Extract the (x, y) coordinate from the center of the cell holding the provided text.  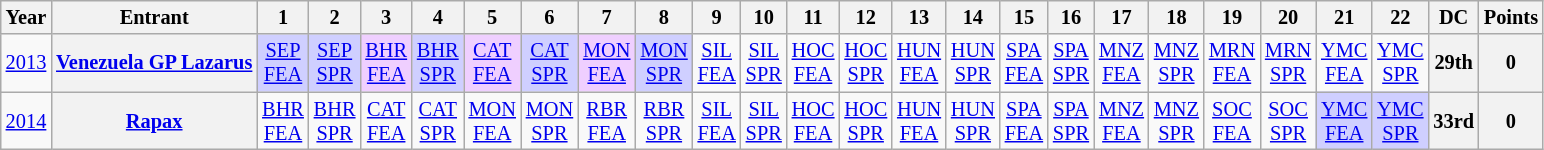
7 (606, 17)
1 (283, 17)
Rapax (154, 121)
Points (1511, 17)
SEPFEA (283, 63)
10 (764, 17)
19 (1232, 17)
SEPSPR (335, 63)
DC (1453, 17)
18 (1176, 17)
12 (866, 17)
17 (1122, 17)
2013 (26, 63)
6 (550, 17)
MRNSPR (1288, 63)
13 (919, 17)
33rd (1453, 121)
11 (814, 17)
8 (664, 17)
21 (1344, 17)
5 (492, 17)
22 (1400, 17)
Entrant (154, 17)
14 (973, 17)
SOCFEA (1232, 121)
SOCSPR (1288, 121)
RBRFEA (606, 121)
Venezuela GP Lazarus (154, 63)
RBRSPR (664, 121)
Year (26, 17)
15 (1024, 17)
2014 (26, 121)
2 (335, 17)
9 (717, 17)
4 (438, 17)
20 (1288, 17)
3 (386, 17)
MRNFEA (1232, 63)
29th (1453, 63)
16 (1071, 17)
